Determine the (X, Y) coordinate at the center of the cell enclosing the given text.  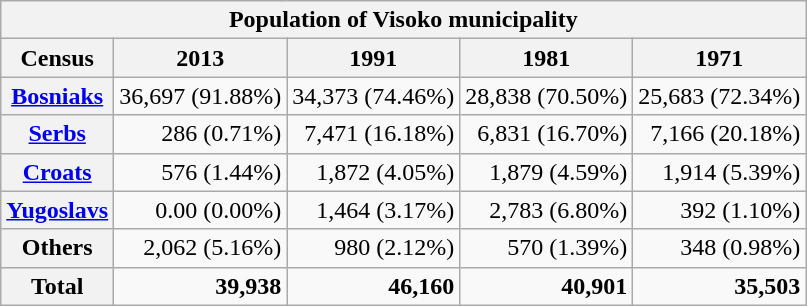
Yugoslavs (58, 210)
6,831 (16.70%) (546, 134)
2,062 (5.16%) (200, 248)
7,471 (16.18%) (374, 134)
980 (2.12%) (374, 248)
570 (1.39%) (546, 248)
35,503 (720, 286)
Others (58, 248)
Bosniaks (58, 96)
576 (1.44%) (200, 172)
1,464 (3.17%) (374, 210)
2,783 (6.80%) (546, 210)
34,373 (74.46%) (374, 96)
392 (1.10%) (720, 210)
1,914 (5.39%) (720, 172)
Census (58, 58)
2013 (200, 58)
7,166 (20.18%) (720, 134)
28,838 (70.50%) (546, 96)
1991 (374, 58)
39,938 (200, 286)
25,683 (72.34%) (720, 96)
Population of Visoko municipality (404, 20)
36,697 (91.88%) (200, 96)
40,901 (546, 286)
1,879 (4.59%) (546, 172)
46,160 (374, 286)
1981 (546, 58)
Serbs (58, 134)
348 (0.98%) (720, 248)
Total (58, 286)
1971 (720, 58)
286 (0.71%) (200, 134)
0.00 (0.00%) (200, 210)
1,872 (4.05%) (374, 172)
Croats (58, 172)
